For the text-containing cell, return its midpoint in [X, Y] coordinate format. 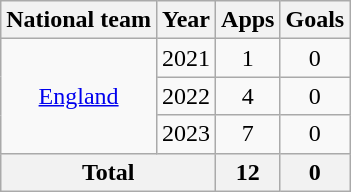
England [79, 96]
2022 [186, 96]
1 [248, 58]
12 [248, 172]
Total [108, 172]
Goals [315, 20]
2021 [186, 58]
7 [248, 134]
Apps [248, 20]
Year [186, 20]
National team [79, 20]
4 [248, 96]
2023 [186, 134]
